Locate the cell with the specified text and output its (x, y) center coordinate. 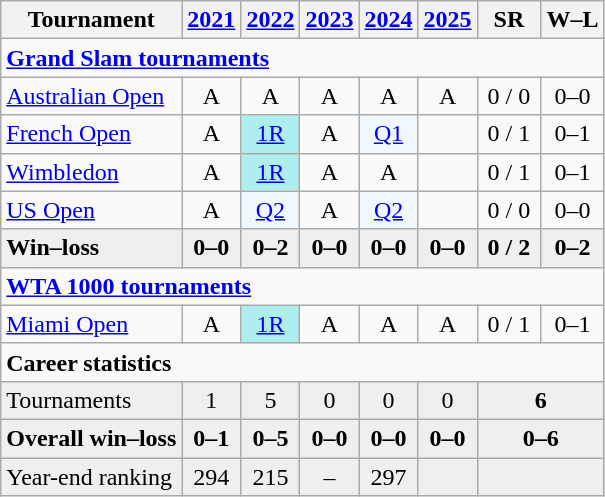
Overall win–loss (92, 438)
2023 (330, 20)
1 (212, 400)
2021 (212, 20)
French Open (92, 134)
5 (270, 400)
W–L (573, 20)
2024 (388, 20)
2022 (270, 20)
297 (388, 477)
0–6 (540, 438)
Career statistics (303, 362)
215 (270, 477)
Q1 (388, 134)
6 (540, 400)
SR (509, 20)
Miami Open (92, 324)
– (330, 477)
Year-end ranking (92, 477)
US Open (92, 210)
294 (212, 477)
Grand Slam tournaments (303, 58)
Tournament (92, 20)
Win–loss (92, 248)
Australian Open (92, 96)
0 / 2 (509, 248)
WTA 1000 tournaments (303, 286)
Tournaments (92, 400)
Wimbledon (92, 172)
0–5 (270, 438)
2025 (448, 20)
